Find where the given text appears and provide that cell's center as [x, y] coordinate. 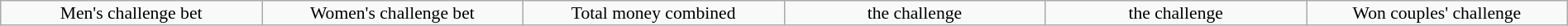
Won couples' challenge [1437, 13]
Men's challenge bet [131, 13]
Women's challenge bet [392, 13]
Total money combined [653, 13]
